Pinpoint the cell where the given text exists, returning its (x, y) midpoint coordinate. 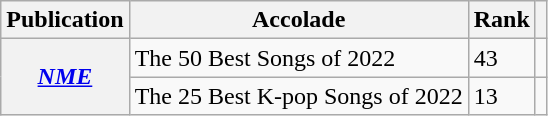
Accolade (298, 20)
NME (65, 77)
13 (502, 96)
Rank (502, 20)
Publication (65, 20)
43 (502, 58)
The 50 Best Songs of 2022 (298, 58)
The 25 Best K-pop Songs of 2022 (298, 96)
